Find where the given text appears and provide that cell's center as (x, y) coordinate. 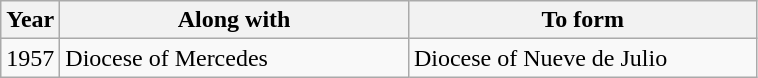
Diocese of Nueve de Julio (582, 58)
To form (582, 20)
Year (30, 20)
1957 (30, 58)
Diocese of Mercedes (234, 58)
Along with (234, 20)
